For the text-containing cell, return its midpoint in (X, Y) coordinate format. 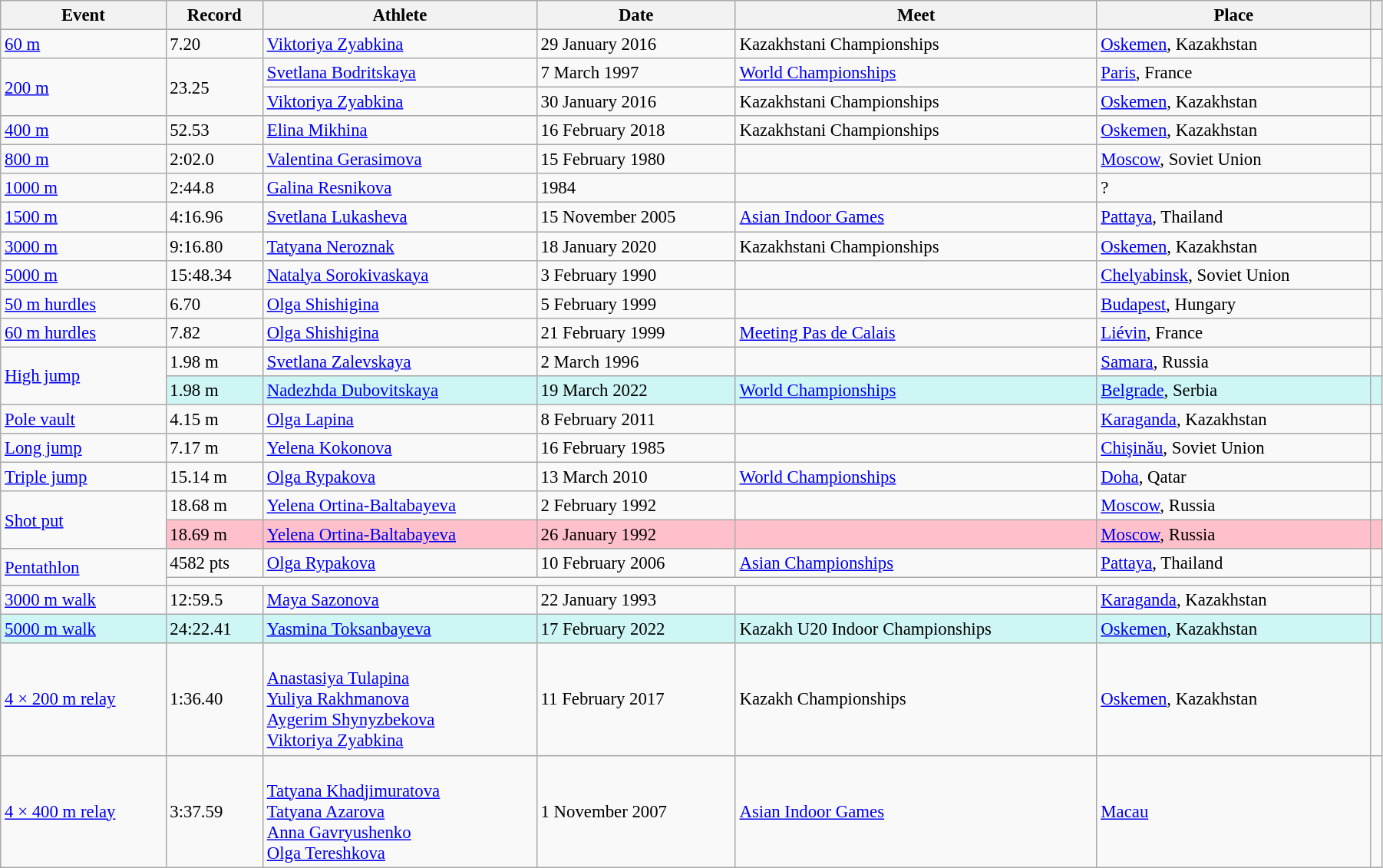
15 February 1980 (635, 160)
200 m (83, 87)
15:48.34 (214, 275)
Yelena Kokonova (399, 448)
Anastasiya TulapinaYuliya RakhmanovaAygerim ShynyzbekovaViktoriya Zyabkina (399, 700)
Elina Mikhina (399, 130)
22 January 1993 (635, 600)
60 m hurdles (83, 332)
Pentathlon (83, 567)
Chelyabinsk, Soviet Union (1234, 275)
Long jump (83, 448)
17 February 2022 (635, 629)
Tatyana Neroznak (399, 246)
5000 m walk (83, 629)
Meet (916, 15)
18 January 2020 (635, 246)
5 February 1999 (635, 304)
Kazakh Championships (916, 700)
Chişinău, Soviet Union (1234, 448)
15.14 m (214, 477)
Place (1234, 15)
Athlete (399, 15)
24:22.41 (214, 629)
Meeting Pas de Calais (916, 332)
800 m (83, 160)
4 × 200 m relay (83, 700)
Yasmina Toksanbayeva (399, 629)
4.15 m (214, 419)
Samara, Russia (1234, 361)
Svetlana Bodritskaya (399, 73)
Doha, Qatar (1234, 477)
Svetlana Lukasheva (399, 217)
Macau (1234, 811)
Event (83, 15)
11 February 2017 (635, 700)
Record (214, 15)
1500 m (83, 217)
Paris, France (1234, 73)
21 February 1999 (635, 332)
400 m (83, 130)
30 January 2016 (635, 102)
Liévin, France (1234, 332)
1 November 2007 (635, 811)
12:59.5 (214, 600)
Kazakh U20 Indoor Championships (916, 629)
3:37.59 (214, 811)
7.17 m (214, 448)
19 March 2022 (635, 391)
15 November 2005 (635, 217)
8 February 2011 (635, 419)
3000 m walk (83, 600)
Valentina Gerasimova (399, 160)
29 January 2016 (635, 45)
2 February 1992 (635, 506)
7 March 1997 (635, 73)
6.70 (214, 304)
? (1234, 188)
1000 m (83, 188)
High jump (83, 376)
Nadezhda Dubovitskaya (399, 391)
Asian Championships (916, 563)
52.53 (214, 130)
2:02.0 (214, 160)
3000 m (83, 246)
4:16.96 (214, 217)
7.82 (214, 332)
2:44.8 (214, 188)
4582 pts (214, 563)
16 February 1985 (635, 448)
7.20 (214, 45)
Pole vault (83, 419)
50 m hurdles (83, 304)
Galina Resnikova (399, 188)
60 m (83, 45)
Shot put (83, 520)
1:36.40 (214, 700)
10 February 2006 (635, 563)
23.25 (214, 87)
Date (635, 15)
5000 m (83, 275)
18.68 m (214, 506)
16 February 2018 (635, 130)
Maya Sazonova (399, 600)
1984 (635, 188)
Triple jump (83, 477)
Natalya Sorokivaskaya (399, 275)
2 March 1996 (635, 361)
Svetlana Zalevskaya (399, 361)
Belgrade, Serbia (1234, 391)
Olga Lapina (399, 419)
13 March 2010 (635, 477)
Moscow, Soviet Union (1234, 160)
4 × 400 m relay (83, 811)
Tatyana KhadjimuratovaTatyana AzarovaAnna GavryushenkoOlga Tereshkova (399, 811)
3 February 1990 (635, 275)
26 January 1992 (635, 535)
18.69 m (214, 535)
9:16.80 (214, 246)
Budapest, Hungary (1234, 304)
